Return the [X, Y] coordinate for the center point of the cell that contains the specified text.  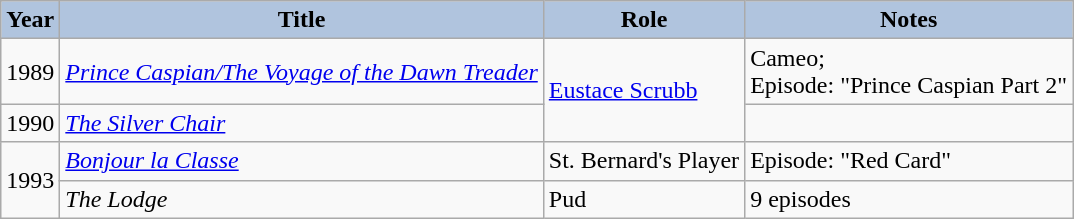
St. Bernard's Player [644, 161]
Prince Caspian/The Voyage of the Dawn Treader [302, 72]
Role [644, 20]
Pud [644, 199]
Cameo;Episode: "Prince Caspian Part 2" [909, 72]
9 episodes [909, 199]
Episode: "Red Card" [909, 161]
Eustace Scrubb [644, 90]
Title [302, 20]
1990 [30, 123]
Year [30, 20]
Bonjour la Classe [302, 161]
1989 [30, 72]
Notes [909, 20]
The Lodge [302, 199]
The Silver Chair [302, 123]
1993 [30, 180]
